From the cell containing the given text, extract its center point as (X, Y) coordinate. 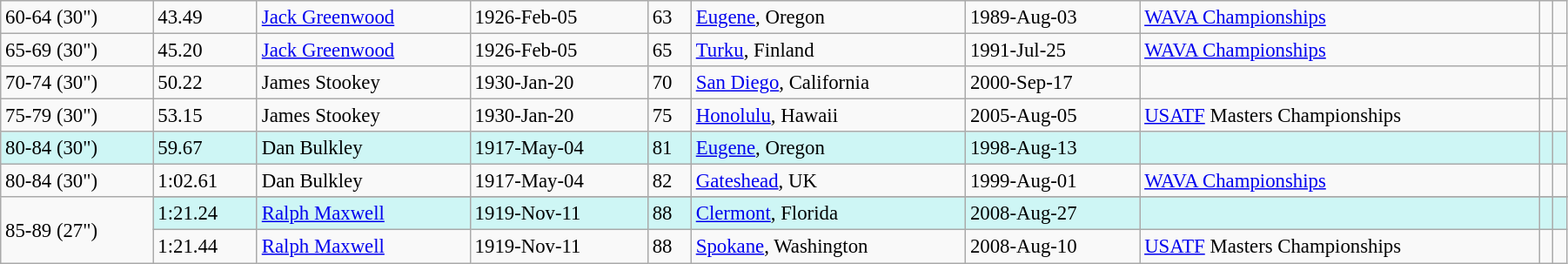
81 (669, 148)
San Diego, California (828, 83)
Spokane, Washington (828, 247)
1991-Jul-25 (1053, 51)
2008-Aug-10 (1053, 247)
1:21.24 (205, 213)
53.15 (205, 116)
Honolulu, Hawaii (828, 116)
2000-Sep-17 (1053, 83)
75 (669, 116)
75-79 (30") (77, 116)
63 (669, 17)
50.22 (205, 83)
1:02.61 (205, 181)
60-64 (30") (77, 17)
1989-Aug-03 (1053, 17)
65 (669, 51)
45.20 (205, 51)
1999-Aug-01 (1053, 181)
85-89 (27") (77, 230)
70 (669, 83)
1:21.44 (205, 247)
43.49 (205, 17)
Clermont, Florida (828, 213)
2005-Aug-05 (1053, 116)
2008-Aug-27 (1053, 213)
Gateshead, UK (828, 181)
70-74 (30") (77, 83)
82 (669, 181)
1998-Aug-13 (1053, 148)
59.67 (205, 148)
Turku, Finland (828, 51)
65-69 (30") (77, 51)
